Capture the cell that displays the provided text and extract its (X, Y) central coordinate. 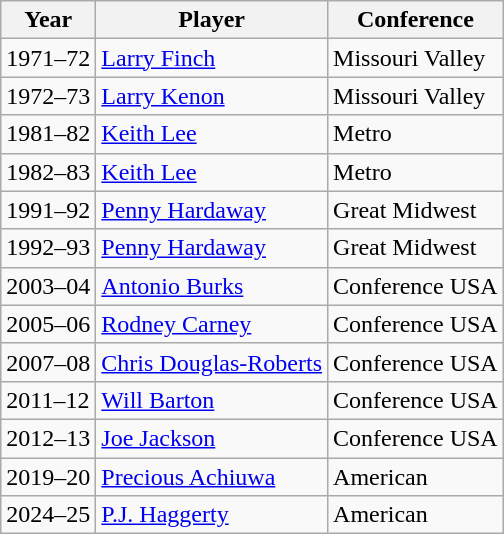
Joe Jackson (212, 438)
2007–08 (48, 362)
2003–04 (48, 286)
1982–83 (48, 172)
P.J. Haggerty (212, 515)
Player (212, 20)
Chris Douglas-Roberts (212, 362)
Conference (416, 20)
Year (48, 20)
2012–13 (48, 438)
1971–72 (48, 58)
1981–82 (48, 134)
Larry Finch (212, 58)
2024–25 (48, 515)
2005–06 (48, 324)
1992–93 (48, 248)
2019–20 (48, 477)
1972–73 (48, 96)
2011–12 (48, 400)
Will Barton (212, 400)
Larry Kenon (212, 96)
Precious Achiuwa (212, 477)
Rodney Carney (212, 324)
Antonio Burks (212, 286)
1991–92 (48, 210)
